Provide the (X, Y) coordinate of the cell's center where the given text is located.  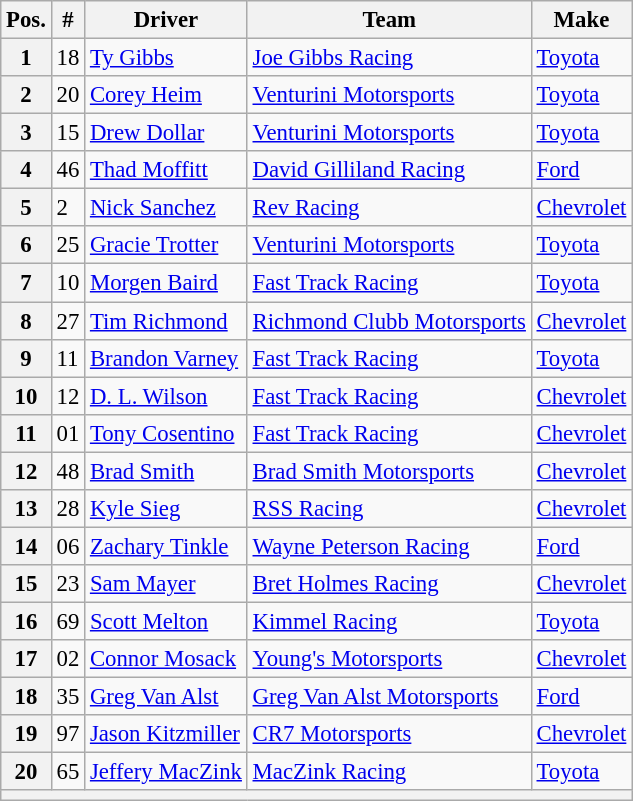
65 (68, 772)
06 (68, 546)
Rev Racing (389, 208)
9 (26, 358)
MacZink Racing (389, 772)
27 (68, 321)
35 (68, 697)
Brandon Varney (166, 358)
Team (389, 20)
13 (26, 509)
Tony Cosentino (166, 433)
Richmond Clubb Motorsports (389, 321)
01 (68, 433)
Connor Mosack (166, 659)
1 (26, 58)
6 (26, 245)
Kimmel Racing (389, 621)
Greg Van Alst Motorsports (389, 697)
Nick Sanchez (166, 208)
Brad Smith (166, 471)
25 (68, 245)
Greg Van Alst (166, 697)
Gracie Trotter (166, 245)
Tim Richmond (166, 321)
Ty Gibbs (166, 58)
Pos. (26, 20)
Zachary Tinkle (166, 546)
Make (581, 20)
Sam Mayer (166, 584)
Jeffery MacZink (166, 772)
Scott Melton (166, 621)
4 (26, 170)
Wayne Peterson Racing (389, 546)
Jason Kitzmiller (166, 734)
8 (26, 321)
97 (68, 734)
Thad Moffitt (166, 170)
Kyle Sieg (166, 509)
3 (26, 133)
Drew Dollar (166, 133)
5 (26, 208)
23 (68, 584)
Young's Motorsports (389, 659)
Corey Heim (166, 95)
Joe Gibbs Racing (389, 58)
7 (26, 283)
Brad Smith Motorsports (389, 471)
14 (26, 546)
02 (68, 659)
16 (26, 621)
D. L. Wilson (166, 396)
48 (68, 471)
Driver (166, 20)
69 (68, 621)
Bret Holmes Racing (389, 584)
19 (26, 734)
46 (68, 170)
28 (68, 509)
RSS Racing (389, 509)
David Gilliland Racing (389, 170)
CR7 Motorsports (389, 734)
17 (26, 659)
# (68, 20)
Morgen Baird (166, 283)
